Capture the cell that displays the provided text and extract its [x, y] central coordinate. 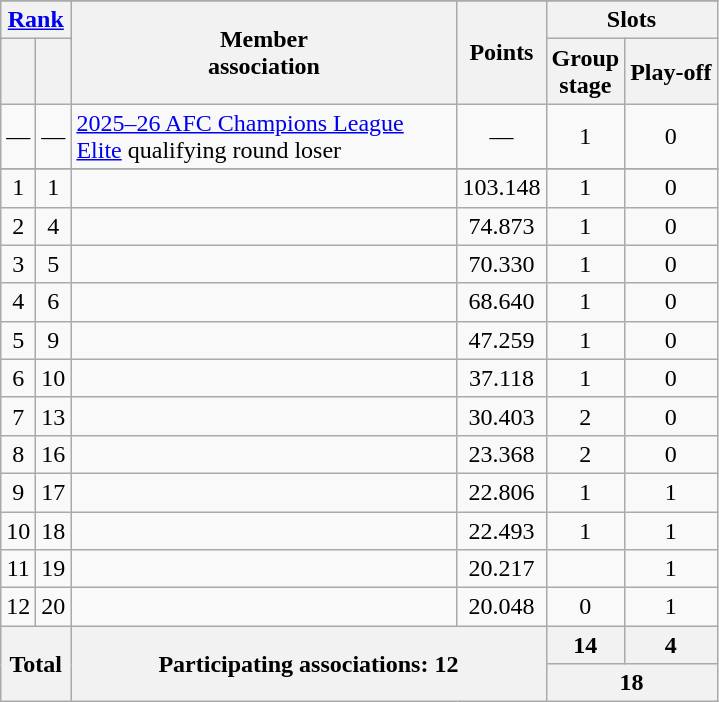
74.873 [502, 226]
17 [54, 492]
37.118 [502, 378]
7 [18, 416]
20.217 [502, 569]
22.806 [502, 492]
30.403 [502, 416]
23.368 [502, 454]
70.330 [502, 264]
22.493 [502, 531]
Memberassociation [264, 52]
20 [54, 607]
Groupstage [586, 72]
Participating associations: 12 [308, 664]
3 [18, 264]
Total [36, 664]
20.048 [502, 607]
Slots [632, 20]
Play-off [671, 72]
13 [54, 416]
11 [18, 569]
Points [502, 52]
14 [586, 645]
68.640 [502, 302]
19 [54, 569]
8 [18, 454]
12 [18, 607]
47.259 [502, 340]
103.148 [502, 188]
Rank [36, 20]
16 [54, 454]
2025–26 AFC Champions League Elite qualifying round loser [264, 136]
